Identify which cell holds the provided text, then report its (X, Y) central coordinate. 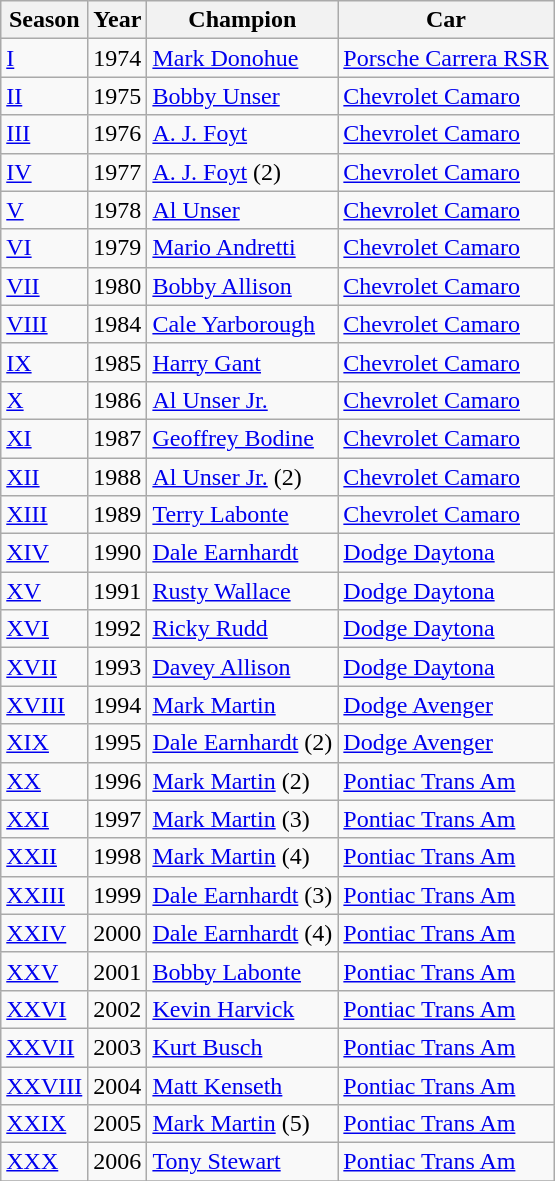
Mark Martin (242, 705)
1978 (118, 210)
Harry Gant (242, 362)
1977 (118, 172)
VI (44, 248)
XI (44, 438)
Mark Donohue (242, 58)
Dale Earnhardt (4) (242, 933)
VII (44, 286)
Matt Kenseth (242, 1085)
1992 (118, 629)
Al Unser Jr. (2) (242, 477)
Mark Martin (4) (242, 857)
XXVII (44, 1047)
V (44, 210)
1987 (118, 438)
1996 (118, 781)
XVI (44, 629)
VIII (44, 324)
1998 (118, 857)
2000 (118, 933)
1994 (118, 705)
Rusty Wallace (242, 591)
1990 (118, 553)
Ricky Rudd (242, 629)
Year (118, 20)
1985 (118, 362)
Porsche Carrera RSR (446, 58)
XVIII (44, 705)
Cale Yarborough (242, 324)
1986 (118, 400)
II (44, 96)
Season (44, 20)
Mario Andretti (242, 248)
2001 (118, 971)
XIII (44, 515)
Geoffrey Bodine (242, 438)
XIV (44, 553)
Mark Martin (2) (242, 781)
XXVI (44, 1009)
2003 (118, 1047)
A. J. Foyt (242, 134)
Al Unser Jr. (242, 400)
XXII (44, 857)
1989 (118, 515)
1991 (118, 591)
XII (44, 477)
Bobby Labonte (242, 971)
Champion (242, 20)
1995 (118, 743)
1980 (118, 286)
A. J. Foyt (2) (242, 172)
Mark Martin (5) (242, 1124)
Bobby Allison (242, 286)
IX (44, 362)
Car (446, 20)
Terry Labonte (242, 515)
2005 (118, 1124)
X (44, 400)
1976 (118, 134)
1997 (118, 819)
III (44, 134)
XV (44, 591)
1979 (118, 248)
Bobby Unser (242, 96)
1984 (118, 324)
XXIV (44, 933)
1974 (118, 58)
Dale Earnhardt (3) (242, 895)
XXVIII (44, 1085)
1993 (118, 667)
XXV (44, 971)
IV (44, 172)
2004 (118, 1085)
Davey Allison (242, 667)
XVII (44, 667)
XXIX (44, 1124)
Mark Martin (3) (242, 819)
2006 (118, 1162)
Kurt Busch (242, 1047)
1999 (118, 895)
1988 (118, 477)
I (44, 58)
XX (44, 781)
Al Unser (242, 210)
XIX (44, 743)
Dale Earnhardt (2) (242, 743)
XXIII (44, 895)
Dale Earnhardt (242, 553)
XXI (44, 819)
XXX (44, 1162)
2002 (118, 1009)
Kevin Harvick (242, 1009)
Tony Stewart (242, 1162)
1975 (118, 96)
